For the text-containing cell, return its midpoint in (X, Y) coordinate format. 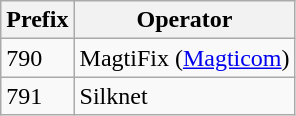
Silknet (184, 96)
MagtiFix (Magticom) (184, 58)
790 (38, 58)
Operator (184, 20)
791 (38, 96)
Prefix (38, 20)
